Find where the given text appears and provide that cell's center as [X, Y] coordinate. 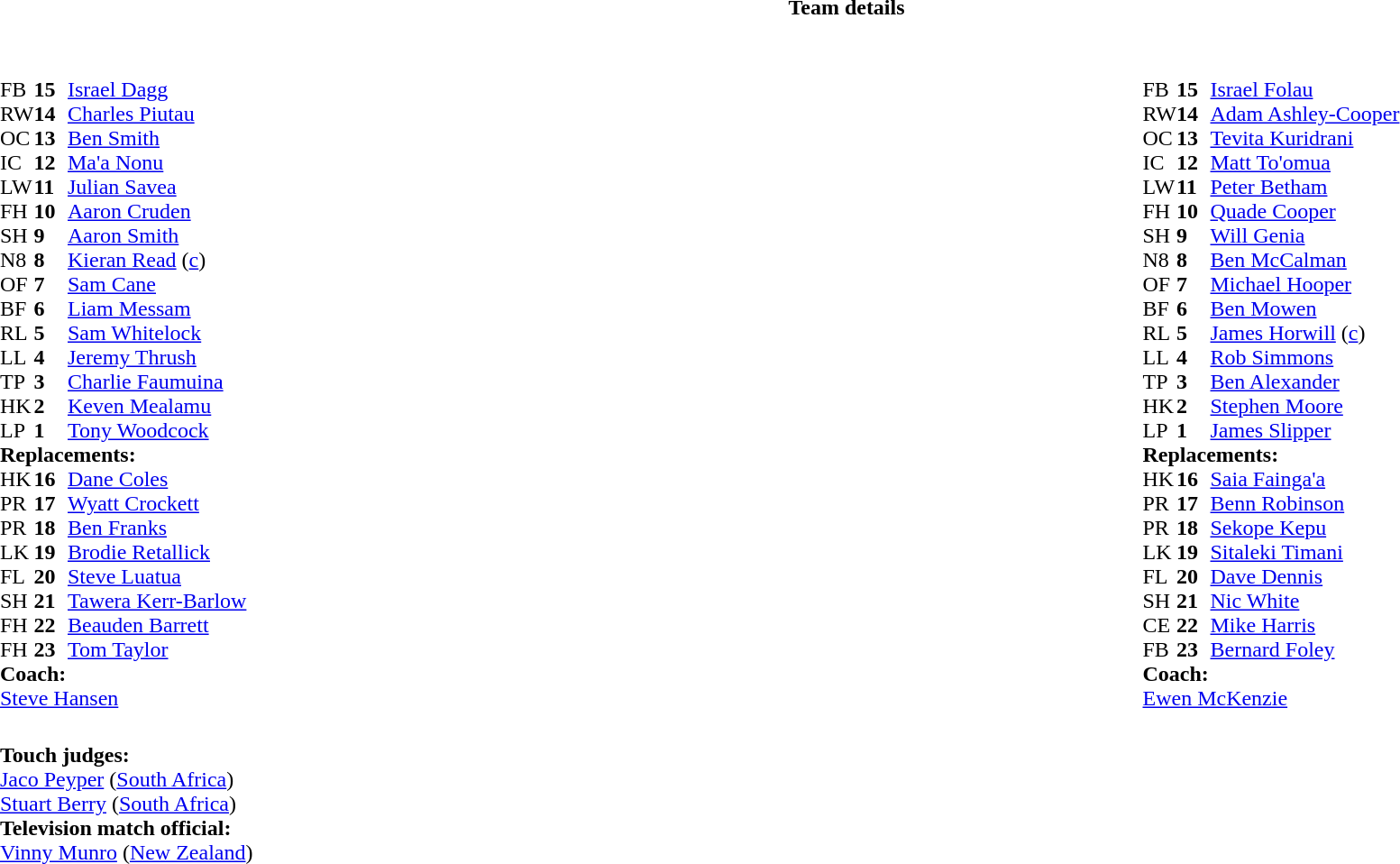
Ben Smith [157, 139]
Julian Savea [157, 188]
Sam Cane [157, 285]
Stephen Moore [1304, 406]
Ben Alexander [1304, 382]
Ma'a Nonu [157, 162]
Liam Messam [157, 308]
Keven Mealamu [157, 406]
Aaron Smith [157, 236]
Adam Ashley-Cooper [1304, 114]
Sekope Kepu [1304, 529]
Aaron Cruden [157, 211]
Tom Taylor [157, 649]
Mike Harris [1304, 626]
Tony Woodcock [157, 431]
Steve Luatua [157, 577]
Israel Folau [1304, 90]
James Horwill (c) [1304, 334]
Sam Whitelock [157, 334]
Saia Fainga'a [1304, 480]
Sitaleki Timani [1304, 552]
Ben Franks [157, 529]
Kieran Read (c) [157, 260]
Beauden Barrett [157, 626]
Quade Cooper [1304, 211]
Benn Robinson [1304, 503]
Ben McCalman [1304, 260]
Brodie Retallick [157, 552]
Ben Mowen [1304, 308]
Dave Dennis [1304, 577]
Israel Dagg [157, 90]
Michael Hooper [1304, 285]
Charlie Faumuina [157, 382]
Tevita Kuridrani [1304, 139]
James Slipper [1304, 431]
Tawera Kerr-Barlow [157, 601]
Wyatt Crockett [157, 503]
Steve Hansen [123, 698]
Matt To'omua [1304, 162]
Charles Piutau [157, 114]
Nic White [1304, 601]
Rob Simmons [1304, 357]
Dane Coles [157, 480]
CE [1160, 626]
Ewen McKenzie [1271, 698]
Will Genia [1304, 236]
Jeremy Thrush [157, 357]
Bernard Foley [1304, 649]
Peter Betham [1304, 188]
